Return [x, y] of the center of cell containing provided text 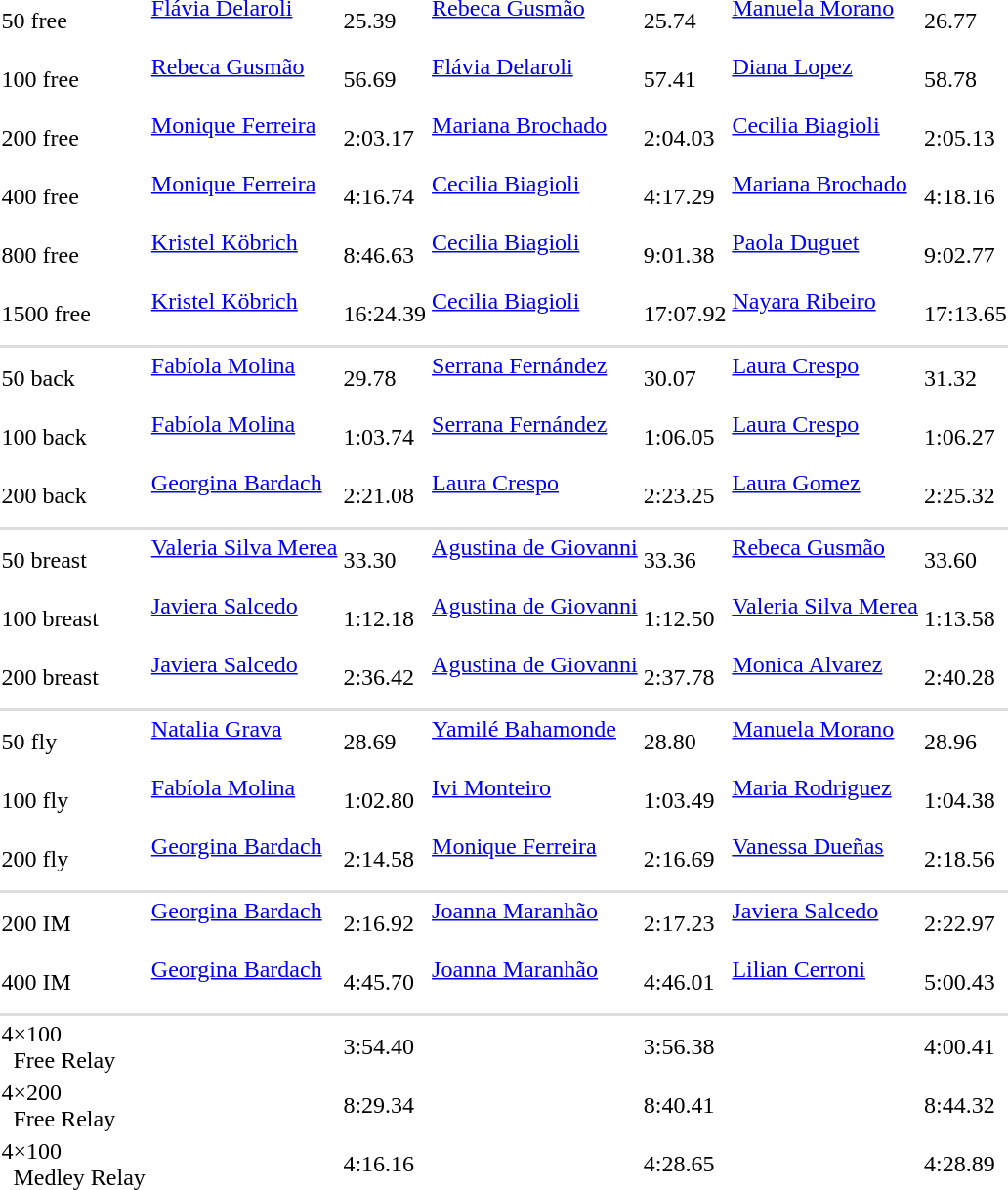
100 breast [73, 619]
28.80 [685, 743]
30.07 [685, 379]
3:54.40 [385, 1047]
5:00.43 [965, 983]
1:12.50 [685, 619]
2:16.92 [385, 924]
100 free [73, 80]
31.32 [965, 379]
400 free [73, 197]
9:02.77 [965, 256]
4:00.41 [965, 1047]
Laura Gomez [825, 496]
50 breast [73, 561]
Monica Alvarez [825, 678]
Vanessa Dueñas [825, 860]
Manuela Morano [825, 743]
200 free [73, 139]
Lilian Cerroni [825, 983]
1:02.80 [385, 801]
33.36 [685, 561]
800 free [73, 256]
4:46.01 [685, 983]
Natalia Grava [244, 743]
1:06.05 [685, 438]
100 back [73, 438]
2:16.69 [685, 860]
2:22.97 [965, 924]
2:36.42 [385, 678]
2:14.58 [385, 860]
Diana Lopez [825, 80]
33.60 [965, 561]
1:06.27 [965, 438]
2:03.17 [385, 139]
50 back [73, 379]
8:44.32 [965, 1106]
8:29.34 [385, 1106]
28.69 [385, 743]
100 fly [73, 801]
8:46.63 [385, 256]
4:16.74 [385, 197]
17:13.65 [965, 315]
28.96 [965, 743]
Flávia Delaroli [535, 80]
57.41 [685, 80]
2:05.13 [965, 139]
2:25.32 [965, 496]
200 breast [73, 678]
2:40.28 [965, 678]
Paola Duguet [825, 256]
2:23.25 [685, 496]
8:40.41 [685, 1106]
200 fly [73, 860]
58.78 [965, 80]
56.69 [385, 80]
2:21.08 [385, 496]
4×200 Free Relay [73, 1106]
200 IM [73, 924]
1:04.38 [965, 801]
Nayara Ribeiro [825, 315]
4:17.29 [685, 197]
1:13.58 [965, 619]
1:03.74 [385, 438]
Yamilé Bahamonde [535, 743]
2:17.23 [685, 924]
2:18.56 [965, 860]
9:01.38 [685, 256]
4:45.70 [385, 983]
29.78 [385, 379]
2:37.78 [685, 678]
1:03.49 [685, 801]
16:24.39 [385, 315]
3:56.38 [685, 1047]
33.30 [385, 561]
1:12.18 [385, 619]
Ivi Monteiro [535, 801]
2:04.03 [685, 139]
1500 free [73, 315]
4×100 Free Relay [73, 1047]
Maria Rodriguez [825, 801]
17:07.92 [685, 315]
200 back [73, 496]
50 fly [73, 743]
400 IM [73, 983]
4:18.16 [965, 197]
